From the cell containing the given text, extract its center point as (x, y) coordinate. 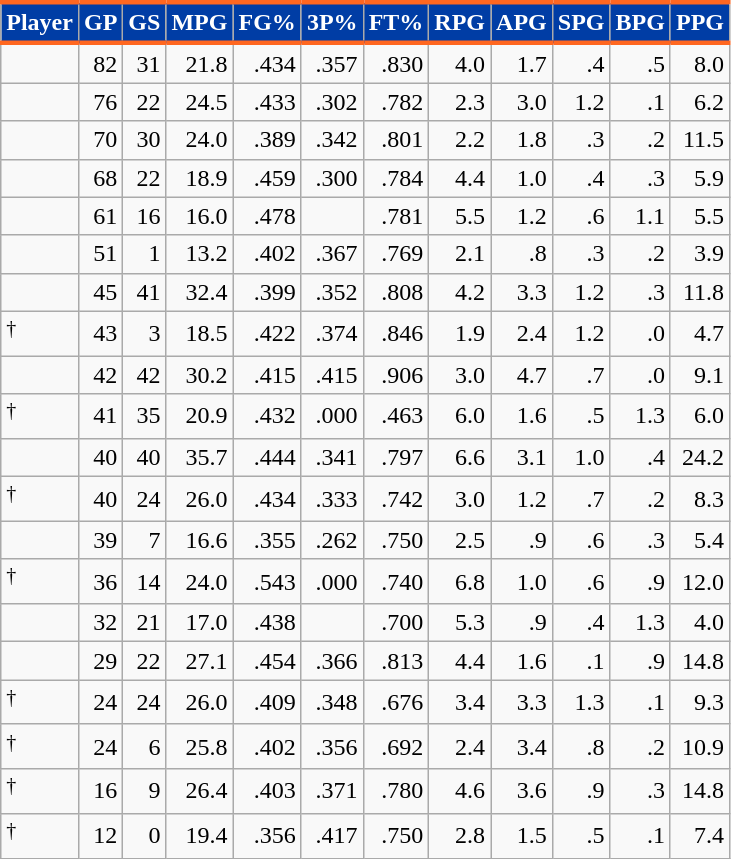
.333 (332, 498)
18.9 (200, 178)
.352 (332, 292)
GS (144, 22)
2.3 (460, 102)
32.4 (200, 292)
.403 (267, 792)
51 (100, 254)
6.8 (460, 582)
.357 (332, 63)
24.5 (200, 102)
9.3 (700, 702)
5.3 (460, 623)
.417 (332, 836)
.374 (332, 334)
.355 (267, 540)
16.0 (200, 216)
6 (144, 746)
30 (144, 140)
PPG (700, 22)
.692 (396, 746)
0 (144, 836)
2.8 (460, 836)
76 (100, 102)
.342 (332, 140)
.808 (396, 292)
16.6 (200, 540)
21 (144, 623)
10.9 (700, 746)
RPG (460, 22)
35.7 (200, 457)
.366 (332, 661)
6.6 (460, 457)
.399 (267, 292)
.367 (332, 254)
.780 (396, 792)
.302 (332, 102)
.700 (396, 623)
7 (144, 540)
19.4 (200, 836)
8.0 (700, 63)
APG (522, 22)
.769 (396, 254)
32 (100, 623)
68 (100, 178)
5.9 (700, 178)
43 (100, 334)
14 (144, 582)
4.6 (460, 792)
1.8 (522, 140)
3.9 (700, 254)
Player (40, 22)
61 (100, 216)
.543 (267, 582)
18.5 (200, 334)
35 (144, 416)
3P% (332, 22)
29 (100, 661)
.300 (332, 178)
.846 (396, 334)
3.6 (522, 792)
.478 (267, 216)
27.1 (200, 661)
11.5 (700, 140)
45 (100, 292)
9.1 (700, 375)
.813 (396, 661)
FT% (396, 22)
.784 (396, 178)
12 (100, 836)
1 (144, 254)
13.2 (200, 254)
.906 (396, 375)
.371 (332, 792)
.459 (267, 178)
20.9 (200, 416)
.782 (396, 102)
.433 (267, 102)
21.8 (200, 63)
8.3 (700, 498)
1.5 (522, 836)
39 (100, 540)
.348 (332, 702)
4.2 (460, 292)
.432 (267, 416)
1.9 (460, 334)
.797 (396, 457)
11.8 (700, 292)
.742 (396, 498)
2.2 (460, 140)
BPG (640, 22)
17.0 (200, 623)
.409 (267, 702)
.801 (396, 140)
.262 (332, 540)
31 (144, 63)
2.1 (460, 254)
12.0 (700, 582)
.444 (267, 457)
.438 (267, 623)
70 (100, 140)
3 (144, 334)
36 (100, 582)
.389 (267, 140)
MPG (200, 22)
2.5 (460, 540)
3.1 (522, 457)
30.2 (200, 375)
.740 (396, 582)
5.4 (700, 540)
1.7 (522, 63)
.454 (267, 661)
.463 (396, 416)
.830 (396, 63)
25.8 (200, 746)
6.2 (700, 102)
SPG (581, 22)
.422 (267, 334)
26.4 (200, 792)
GP (100, 22)
7.4 (700, 836)
9 (144, 792)
82 (100, 63)
.781 (396, 216)
.341 (332, 457)
1.1 (640, 216)
24.2 (700, 457)
FG% (267, 22)
.676 (396, 702)
